Provide the [X, Y] coordinate of the cell's center where the given text is located.  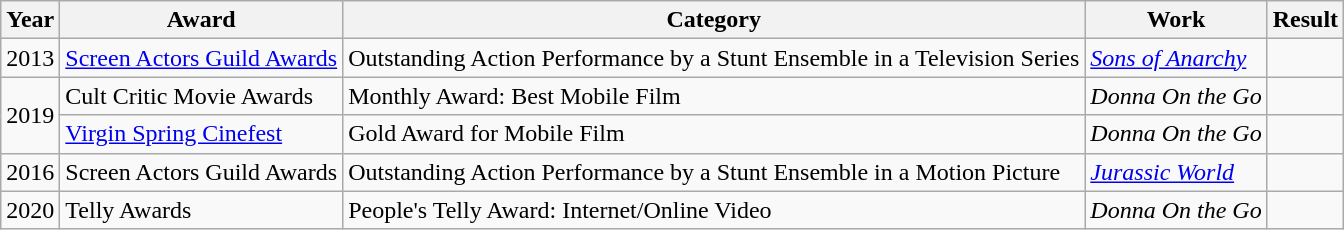
Cult Critic Movie Awards [202, 96]
Work [1176, 20]
Category [714, 20]
2016 [30, 172]
Outstanding Action Performance by a Stunt Ensemble in a Television Series [714, 58]
Award [202, 20]
2019 [30, 115]
2020 [30, 210]
Sons of Anarchy [1176, 58]
Result [1305, 20]
2013 [30, 58]
People's Telly Award: Internet/Online Video [714, 210]
Jurassic World [1176, 172]
Virgin Spring Cinefest [202, 134]
Outstanding Action Performance by a Stunt Ensemble in a Motion Picture [714, 172]
Year [30, 20]
Gold Award for Mobile Film [714, 134]
Monthly Award: Best Mobile Film [714, 96]
Telly Awards [202, 210]
